Return (X, Y) of the center of cell containing provided text 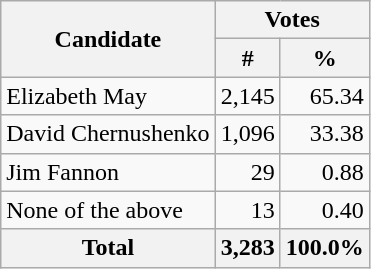
0.40 (324, 210)
None of the above (108, 210)
Jim Fannon (108, 172)
0.88 (324, 172)
% (324, 58)
Votes (292, 20)
65.34 (324, 96)
David Chernushenko (108, 134)
33.38 (324, 134)
2,145 (248, 96)
29 (248, 172)
# (248, 58)
3,283 (248, 248)
Candidate (108, 39)
Elizabeth May (108, 96)
1,096 (248, 134)
100.0% (324, 248)
13 (248, 210)
Total (108, 248)
